Detect which cell encompasses the target text, then output its [x, y] center coordinate. 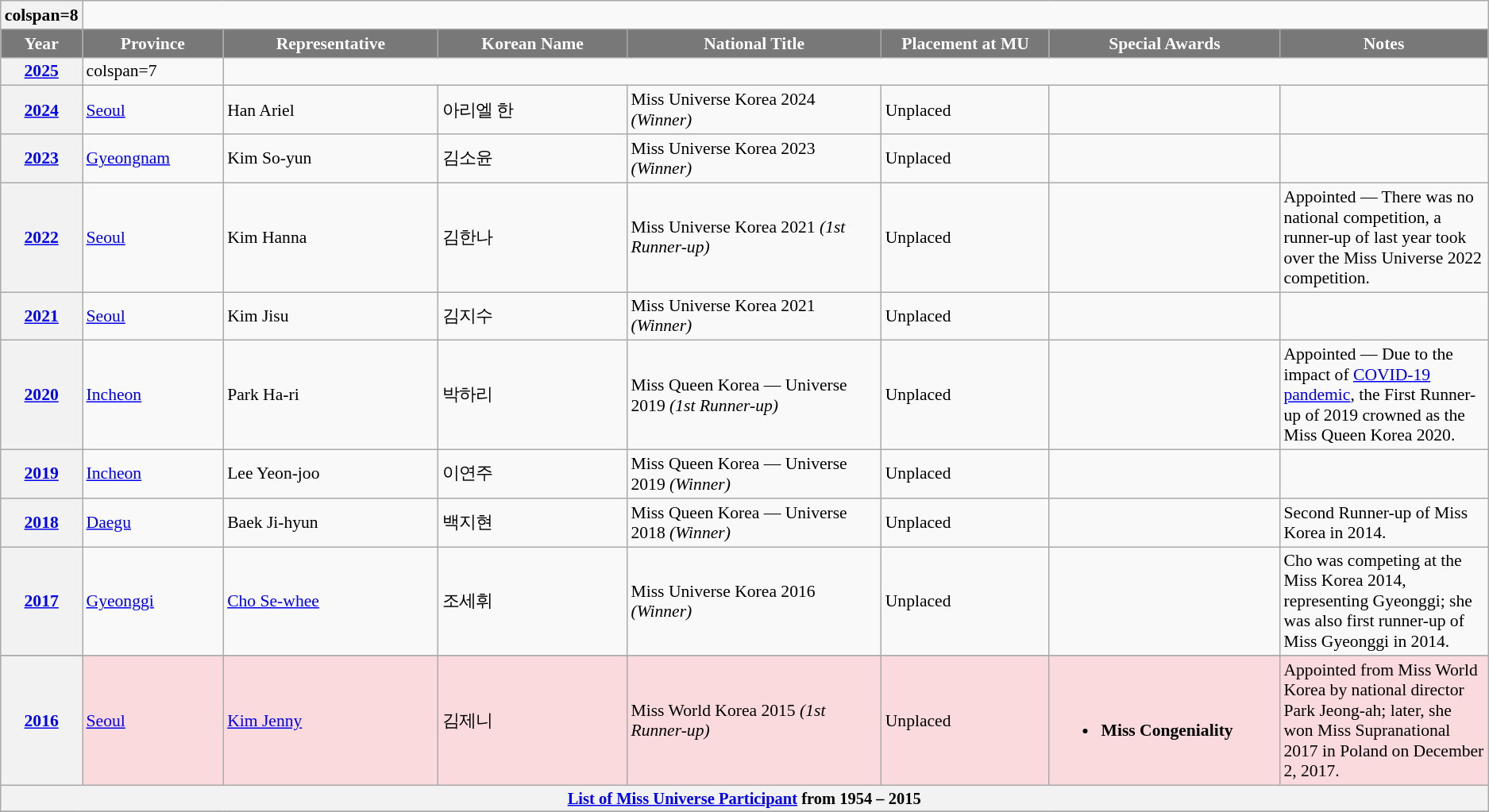
Daegu [153, 522]
김소윤 [533, 159]
2022 [41, 237]
Miss Universe Korea 2021 (Winner) [754, 316]
2016 [41, 721]
Miss World Korea 2015 (1st Runner-up) [754, 721]
Gyeongnam [153, 159]
2017 [41, 602]
Park Ha-ri [330, 395]
Kim Jenny [330, 721]
Kim Jisu [330, 316]
이연주 [533, 475]
김지수 [533, 316]
Representative [330, 44]
2025 [41, 71]
2019 [41, 475]
2023 [41, 159]
Miss Universe Korea 2016 (Winner) [754, 602]
Appointed — Due to the impact of COVID-19 pandemic, the First Runner-up of 2019 crowned as the Miss Queen Korea 2020. [1383, 395]
Miss Queen Korea — Universe 2018 (Winner) [754, 522]
Appointed — There was no national competition, a runner-up of last year took over the Miss Universe 2022 competition. [1383, 237]
Miss Universe Korea 2023 (Winner) [754, 159]
Lee Yeon-joo [330, 475]
Appointed from Miss World Korea by national director Park Jeong-ah; later, she won Miss Supranational 2017 in Poland on December 2, 2017. [1383, 721]
백지현 [533, 522]
Kim So-yun [330, 159]
Miss Universe Korea 2024 (Winner) [754, 110]
2024 [41, 110]
Kim Hanna [330, 237]
Cho was competing at the Miss Korea 2014, representing Gyeonggi; she was also first runner-up of Miss Gyeonggi in 2014. [1383, 602]
아리엘 한 [533, 110]
2020 [41, 395]
colspan=7 [153, 71]
Miss Queen Korea — Universe 2019 (Winner) [754, 475]
2018 [41, 522]
Second Runner-up of Miss Korea in 2014. [1383, 522]
Han Ariel [330, 110]
Miss Queen Korea — Universe 2019 (1st Runner-up) [754, 395]
Korean Name [533, 44]
Baek Ji-hyun [330, 522]
김제니 [533, 721]
Placement at MU [966, 44]
colspan=8 [41, 15]
김한나 [533, 237]
Miss Universe Korea 2021 (1st Runner-up) [754, 237]
Gyeonggi [153, 602]
조세휘 [533, 602]
Miss Congeniality [1164, 721]
Special Awards [1164, 44]
Cho Se-whee [330, 602]
Notes [1383, 44]
Province [153, 44]
2021 [41, 316]
박하리 [533, 395]
Year [41, 44]
National Title [754, 44]
